Scan for the cell matching the given text and deliver its (x, y) coordinate at center. 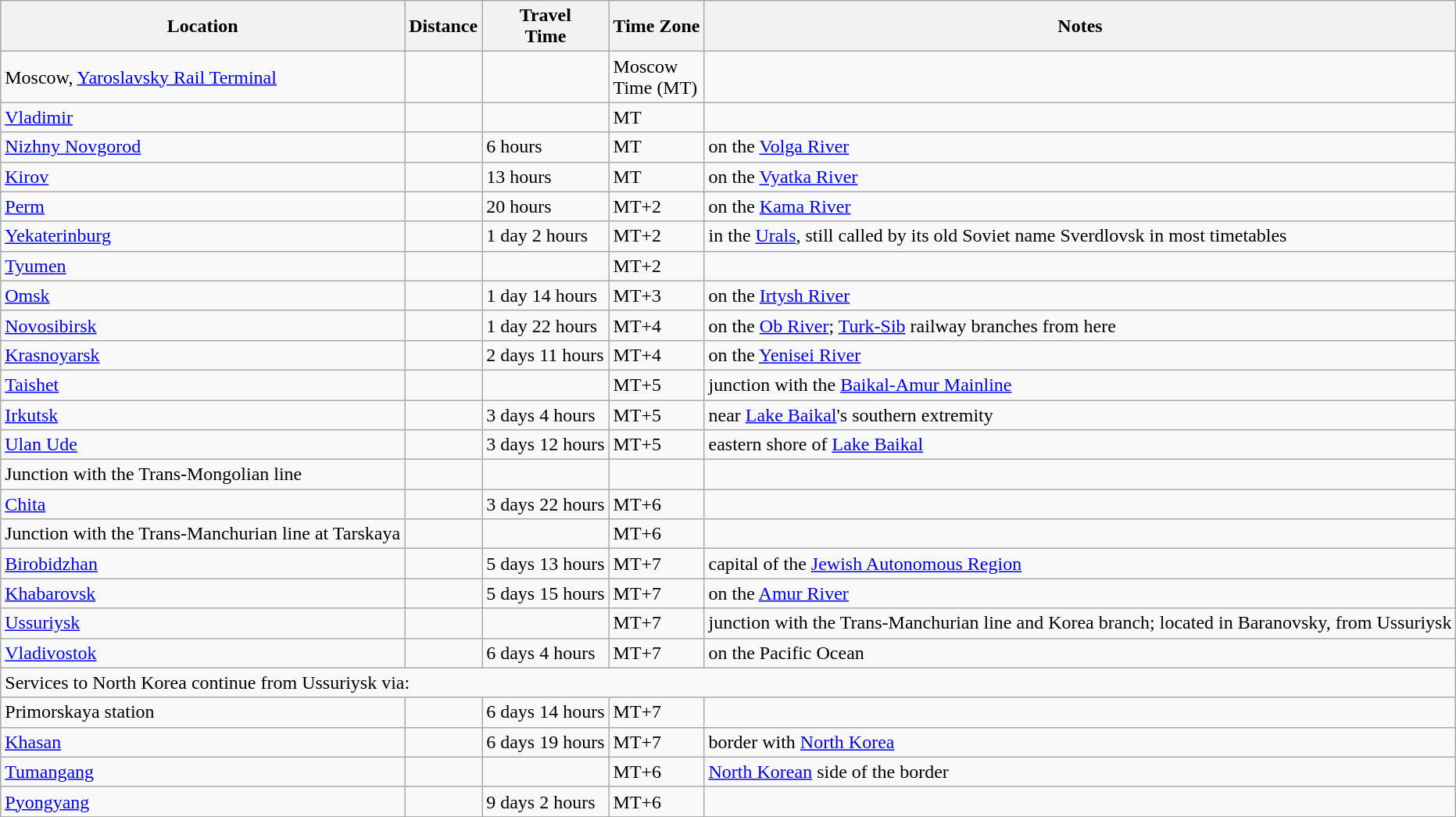
North Korean side of the border (1080, 772)
5 days 15 hours (546, 593)
Tumangang (203, 772)
Distance (444, 27)
on the Volga River (1080, 147)
Novosibirsk (203, 325)
on the Amur River (1080, 593)
Nizhny Novgorod (203, 147)
on the Yenisei River (1080, 355)
Kirov (203, 177)
Ussuriysk (203, 623)
in the Urals, still called by its old Soviet name Sverdlovsk in most timetables (1080, 236)
on the Kama River (1080, 206)
1 day 2 hours (546, 236)
Vladimir (203, 117)
Yekaterinburg (203, 236)
Primorskaya station (203, 712)
13 hours (546, 177)
on the Irtysh River (1080, 296)
junction with the Trans-Manchurian line and Korea branch; located in Baranovsky, from Ussuriysk (1080, 623)
border with North Korea (1080, 742)
1 day 22 hours (546, 325)
on the Pacific Ocean (1080, 653)
Taishet (203, 385)
Chita (203, 504)
capital of the Jewish Autonomous Region (1080, 564)
3 days 12 hours (546, 445)
1 day 14 hours (546, 296)
6 days 4 hours (546, 653)
3 days 22 hours (546, 504)
Junction with the Trans-Manchurian line at Tarskaya (203, 534)
Tyumen (203, 266)
Perm (203, 206)
junction with the Baikal-Amur Mainline (1080, 385)
2 days 11 hours (546, 355)
Omsk (203, 296)
3 days 4 hours (546, 415)
on the Vyatka River (1080, 177)
Junction with the Trans-Mongolian line (203, 475)
Notes (1080, 27)
6 days 19 hours (546, 742)
eastern shore of Lake Baikal (1080, 445)
Vladivostok (203, 653)
6 days 14 hours (546, 712)
Krasnoyarsk (203, 355)
Moscow, Yaroslavsky Rail Terminal (203, 77)
5 days 13 hours (546, 564)
Khasan (203, 742)
20 hours (546, 206)
Pyongyang (203, 801)
MT+3 (656, 296)
Birobidzhan (203, 564)
Time Zone (656, 27)
Irkutsk (203, 415)
near Lake Baikal's southern extremity (1080, 415)
on the Ob River; Turk-Sib railway branches from here (1080, 325)
Services to North Korea continue from Ussuriysk via: (728, 683)
Location (203, 27)
Ulan Ude (203, 445)
Khabarovsk (203, 593)
6 hours (546, 147)
TravelTime (546, 27)
MoscowTime (MT) (656, 77)
9 days 2 hours (546, 801)
